Extract the [X, Y] coordinate from the center of the cell holding the provided text.  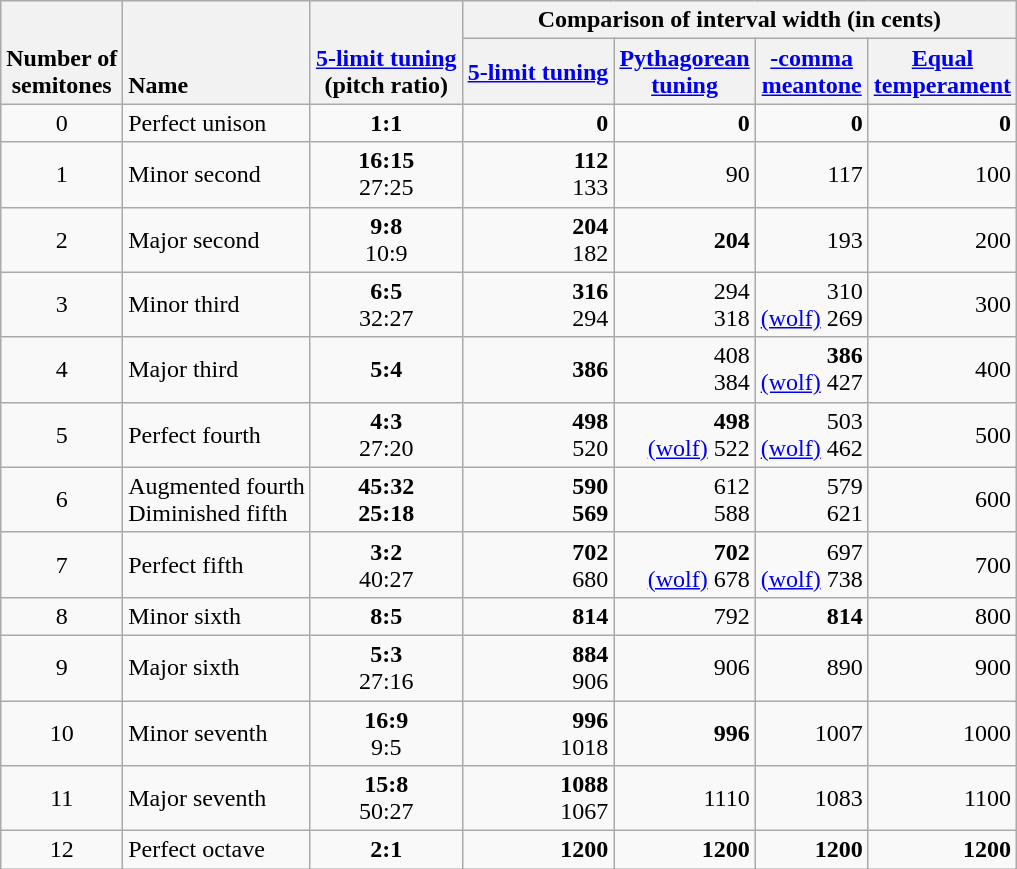
1110 [684, 798]
792 [684, 616]
5:4 [386, 370]
Perfect fourth [217, 434]
16:1527:25 [386, 174]
386(wolf) 427 [812, 370]
1:1 [386, 123]
702680 [538, 564]
8:5 [386, 616]
100 [942, 174]
16:99:5 [386, 732]
Number ofsemitones [62, 52]
408384 [684, 370]
3:240:27 [386, 564]
Perfect octave [217, 850]
498520 [538, 434]
6:532:27 [386, 304]
316294 [538, 304]
Major third [217, 370]
45:3225:18 [386, 500]
900 [942, 668]
310(wolf) 269 [812, 304]
117 [812, 174]
Pythagoreantuning [684, 72]
90 [684, 174]
5-limit tuning [538, 72]
700 [942, 564]
9:810:9 [386, 240]
200 [942, 240]
193 [812, 240]
2 [62, 240]
1083 [812, 798]
996 [684, 732]
Augmented fourth Diminished fifth [217, 500]
697(wolf) 738 [812, 564]
386 [538, 370]
Minor third [217, 304]
Major second [217, 240]
500 [942, 434]
6 [62, 500]
Equaltemperament [942, 72]
600 [942, 500]
Major seventh [217, 798]
590569 [538, 500]
204182 [538, 240]
1 [62, 174]
1000 [942, 732]
Comparison of interval width (in cents) [739, 20]
5 [62, 434]
10881067 [538, 798]
8 [62, 616]
5:327:16 [386, 668]
204 [684, 240]
3 [62, 304]
579621 [812, 500]
2:1 [386, 850]
11 [62, 798]
112133 [538, 174]
9 [62, 668]
Minor seventh [217, 732]
12 [62, 850]
612588 [684, 500]
702 (wolf) 678 [684, 564]
Name [217, 52]
Perfect unison [217, 123]
Major sixth [217, 668]
7 [62, 564]
503(wolf) 462 [812, 434]
906 [684, 668]
Minor second [217, 174]
300 [942, 304]
10 [62, 732]
Perfect fifth [217, 564]
400 [942, 370]
4:327:20 [386, 434]
498(wolf) 522 [684, 434]
890 [812, 668]
1007 [812, 732]
294318 [684, 304]
1100 [942, 798]
-commameantone [812, 72]
884906 [538, 668]
5-limit tuning(pitch ratio) [386, 52]
9961018 [538, 732]
4 [62, 370]
15:850:27 [386, 798]
Minor sixth [217, 616]
800 [942, 616]
